From the cell containing the given text, extract its center point as (X, Y) coordinate. 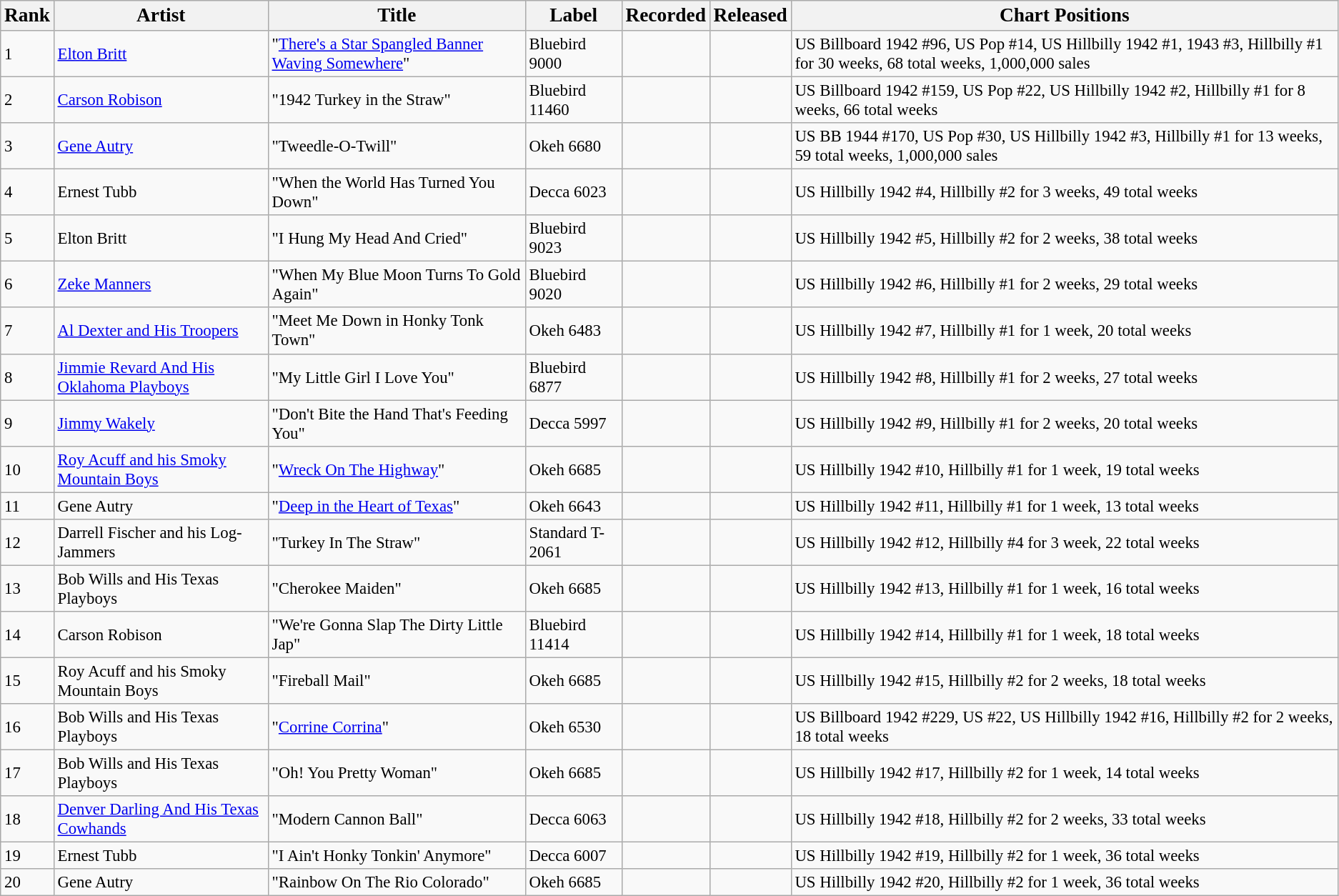
16 (27, 727)
"Fireball Mail" (397, 680)
"When My Blue Moon Turns To Gold Again" (397, 284)
Decca 6023 (573, 193)
Al Dexter and His Troopers (161, 332)
Okeh 6680 (573, 146)
Released (750, 16)
9 (27, 423)
Darrell Fischer and his Log-Jammers (161, 543)
7 (27, 332)
19 (27, 856)
US Billboard 1942 #96, US Pop #14, US Hillbilly 1942 #1, 1943 #3, Hillbilly #1 for 30 weeks, 68 total weeks, 1,000,000 sales (1065, 54)
1 (27, 54)
Jimmy Wakely (161, 423)
US Hillbilly 1942 #10, Hillbilly #1 for 1 week, 19 total weeks (1065, 469)
Title (397, 16)
"My Little Girl I Love You" (397, 377)
4 (27, 193)
14 (27, 634)
"1942 Turkey in the Straw" (397, 100)
US Hillbilly 1942 #13, Hillbilly #1 for 1 week, 16 total weeks (1065, 589)
Bluebird 9020 (573, 284)
10 (27, 469)
US BB 1944 #170, US Pop #30, US Hillbilly 1942 #3, Hillbilly #1 for 13 weeks, 59 total weeks, 1,000,000 sales (1065, 146)
Bluebird 11414 (573, 634)
18 (27, 819)
2 (27, 100)
US Hillbilly 1942 #8, Hillbilly #1 for 2 weeks, 27 total weeks (1065, 377)
Okeh 6643 (573, 506)
"I Ain't Honky Tonkin' Anymore" (397, 856)
Decca 5997 (573, 423)
US Hillbilly 1942 #7, Hillbilly #1 for 1 week, 20 total weeks (1065, 332)
"Modern Cannon Ball" (397, 819)
15 (27, 680)
US Hillbilly 1942 #20, Hillbilly #2 for 1 week, 36 total weeks (1065, 882)
US Hillbilly 1942 #15, Hillbilly #2 for 2 weeks, 18 total weeks (1065, 680)
Okeh 6483 (573, 332)
US Billboard 1942 #229, US #22, US Hillbilly 1942 #16, Hillbilly #2 for 2 weeks, 18 total weeks (1065, 727)
"There's a Star Spangled Banner Waving Somewhere" (397, 54)
Okeh 6530 (573, 727)
"Turkey In The Straw" (397, 543)
Decca 6007 (573, 856)
"Don't Bite the Hand That's Feeding You" (397, 423)
Chart Positions (1065, 16)
"Deep in the Heart of Texas" (397, 506)
Standard T-2061 (573, 543)
"We're Gonna Slap The Dirty Little Jap" (397, 634)
"Wreck On The Highway" (397, 469)
Jimmie Revard And His Oklahoma Playboys (161, 377)
US Hillbilly 1942 #9, Hillbilly #1 for 2 weeks, 20 total weeks (1065, 423)
Zeke Manners (161, 284)
17 (27, 773)
US Hillbilly 1942 #6, Hillbilly #1 for 2 weeks, 29 total weeks (1065, 284)
5 (27, 239)
Label (573, 16)
3 (27, 146)
13 (27, 589)
US Hillbilly 1942 #18, Hillbilly #2 for 2 weeks, 33 total weeks (1065, 819)
12 (27, 543)
US Billboard 1942 #159, US Pop #22, US Hillbilly 1942 #2, Hillbilly #1 for 8 weeks, 66 total weeks (1065, 100)
Bluebird 6877 (573, 377)
US Hillbilly 1942 #12, Hillbilly #4 for 3 week, 22 total weeks (1065, 543)
Decca 6063 (573, 819)
Denver Darling And His Texas Cowhands (161, 819)
"Meet Me Down in Honky Tonk Town" (397, 332)
"Cherokee Maiden" (397, 589)
US Hillbilly 1942 #5, Hillbilly #2 for 2 weeks, 38 total weeks (1065, 239)
"When the World Has Turned You Down" (397, 193)
US Hillbilly 1942 #17, Hillbilly #2 for 1 week, 14 total weeks (1065, 773)
"I Hung My Head And Cried" (397, 239)
20 (27, 882)
Artist (161, 16)
8 (27, 377)
US Hillbilly 1942 #11, Hillbilly #1 for 1 week, 13 total weeks (1065, 506)
US Hillbilly 1942 #4, Hillbilly #2 for 3 weeks, 49 total weeks (1065, 193)
Bluebird 9023 (573, 239)
US Hillbilly 1942 #19, Hillbilly #2 for 1 week, 36 total weeks (1065, 856)
11 (27, 506)
Recorded (666, 16)
"Rainbow On The Rio Colorado" (397, 882)
Bluebird 11460 (573, 100)
Bluebird 9000 (573, 54)
6 (27, 284)
Rank (27, 16)
"Corrine Corrina" (397, 727)
"Oh! You Pretty Woman" (397, 773)
"Tweedle-O-Twill" (397, 146)
US Hillbilly 1942 #14, Hillbilly #1 for 1 week, 18 total weeks (1065, 634)
